Identify which cell holds the provided text, then report its [X, Y] central coordinate. 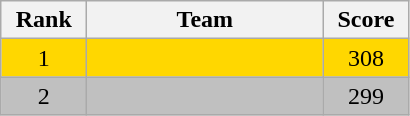
1 [44, 58]
Team [205, 20]
Score [366, 20]
299 [366, 96]
Rank [44, 20]
2 [44, 96]
308 [366, 58]
